Scan for the cell matching the given text and deliver its (X, Y) coordinate at center. 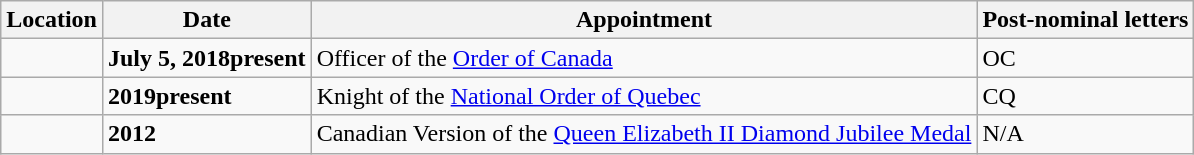
Location (52, 20)
Appointment (644, 20)
2012 (206, 134)
N/A (1086, 134)
CQ (1086, 96)
Canadian Version of the Queen Elizabeth II Diamond Jubilee Medal (644, 134)
2019present (206, 96)
Officer of the Order of Canada (644, 58)
Knight of the National Order of Quebec (644, 96)
Date (206, 20)
Post-nominal letters (1086, 20)
OC (1086, 58)
July 5, 2018present (206, 58)
